Return [X, Y] of the center of cell containing provided text 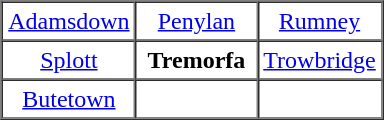
Trowbridge [319, 60]
Tremorfa [197, 60]
Splott [68, 60]
Rumney [319, 22]
Butetown [68, 100]
Adamsdown [68, 22]
Penylan [197, 22]
